Return [X, Y] of the center of cell containing provided text 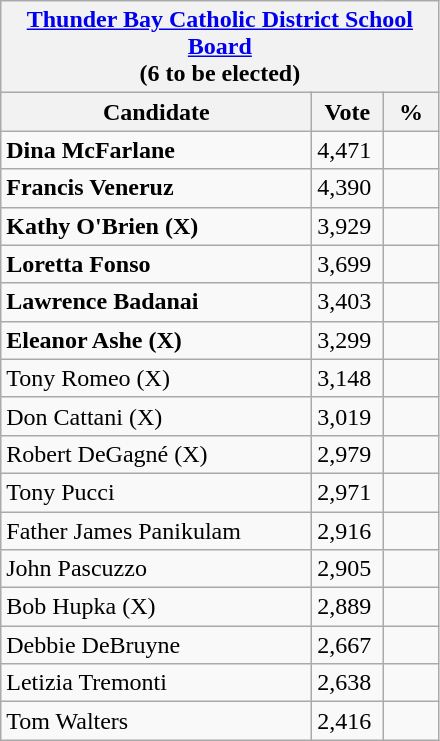
Loretta Fonso [156, 264]
Tony Pucci [156, 492]
Francis Veneruz [156, 188]
2,979 [348, 454]
Debbie DeBruyne [156, 645]
2,905 [348, 569]
Letizia Tremonti [156, 683]
Tom Walters [156, 721]
2,889 [348, 607]
Robert DeGagné (X) [156, 454]
Thunder Bay Catholic District School Board(6 to be elected) [220, 47]
4,471 [348, 150]
Candidate [156, 112]
Bob Hupka (X) [156, 607]
Don Cattani (X) [156, 416]
Father James Panikulam [156, 531]
3,299 [348, 340]
Tony Romeo (X) [156, 378]
% [411, 112]
3,929 [348, 226]
2,667 [348, 645]
3,699 [348, 264]
Eleanor Ashe (X) [156, 340]
2,971 [348, 492]
2,916 [348, 531]
2,416 [348, 721]
3,148 [348, 378]
3,403 [348, 302]
John Pascuzzo [156, 569]
Lawrence Badanai [156, 302]
Kathy O'Brien (X) [156, 226]
3,019 [348, 416]
2,638 [348, 683]
Dina McFarlane [156, 150]
4,390 [348, 188]
Vote [348, 112]
